Detect which cell encompasses the target text, then output its (x, y) center coordinate. 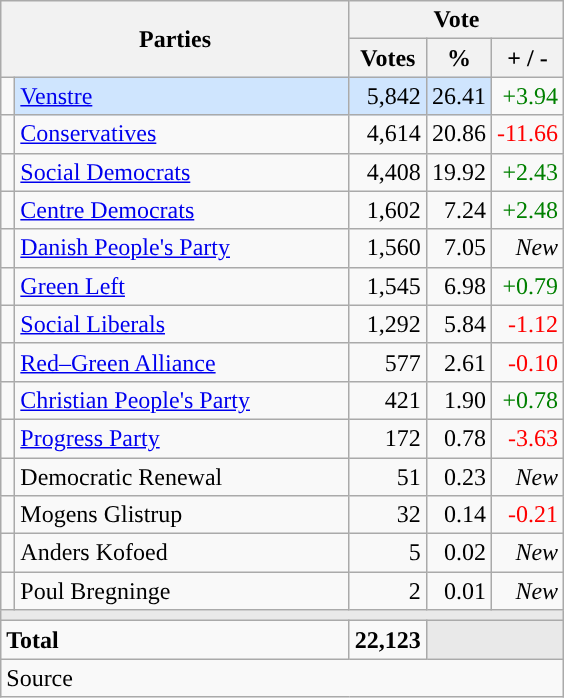
Democratic Renewal (182, 477)
Centre Democrats (182, 210)
-11.66 (527, 134)
Total (176, 640)
Social Liberals (182, 324)
577 (388, 362)
19.92 (458, 172)
Poul Bregninge (182, 591)
-1.12 (527, 324)
Mogens Glistrup (182, 515)
6.98 (458, 286)
4,614 (388, 134)
+3.94 (527, 96)
26.41 (458, 96)
421 (388, 400)
7.05 (458, 248)
1,545 (388, 286)
22,123 (388, 640)
1,560 (388, 248)
5,842 (388, 96)
Progress Party (182, 438)
Anders Kofoed (182, 553)
Social Democrats (182, 172)
+2.48 (527, 210)
1,602 (388, 210)
-0.10 (527, 362)
Source (282, 678)
+0.78 (527, 400)
Votes (388, 58)
1,292 (388, 324)
20.86 (458, 134)
5.84 (458, 324)
+0.79 (527, 286)
51 (388, 477)
Venstre (182, 96)
5 (388, 553)
Danish People's Party (182, 248)
7.24 (458, 210)
1.90 (458, 400)
Christian People's Party (182, 400)
0.14 (458, 515)
2 (388, 591)
0.01 (458, 591)
Vote (456, 20)
32 (388, 515)
Red–Green Alliance (182, 362)
+2.43 (527, 172)
Parties (176, 39)
172 (388, 438)
-3.63 (527, 438)
+ / - (527, 58)
0.23 (458, 477)
4,408 (388, 172)
Green Left (182, 286)
0.78 (458, 438)
0.02 (458, 553)
Conservatives (182, 134)
-0.21 (527, 515)
2.61 (458, 362)
% (458, 58)
